Locate the cell with the specified text and output its [x, y] center coordinate. 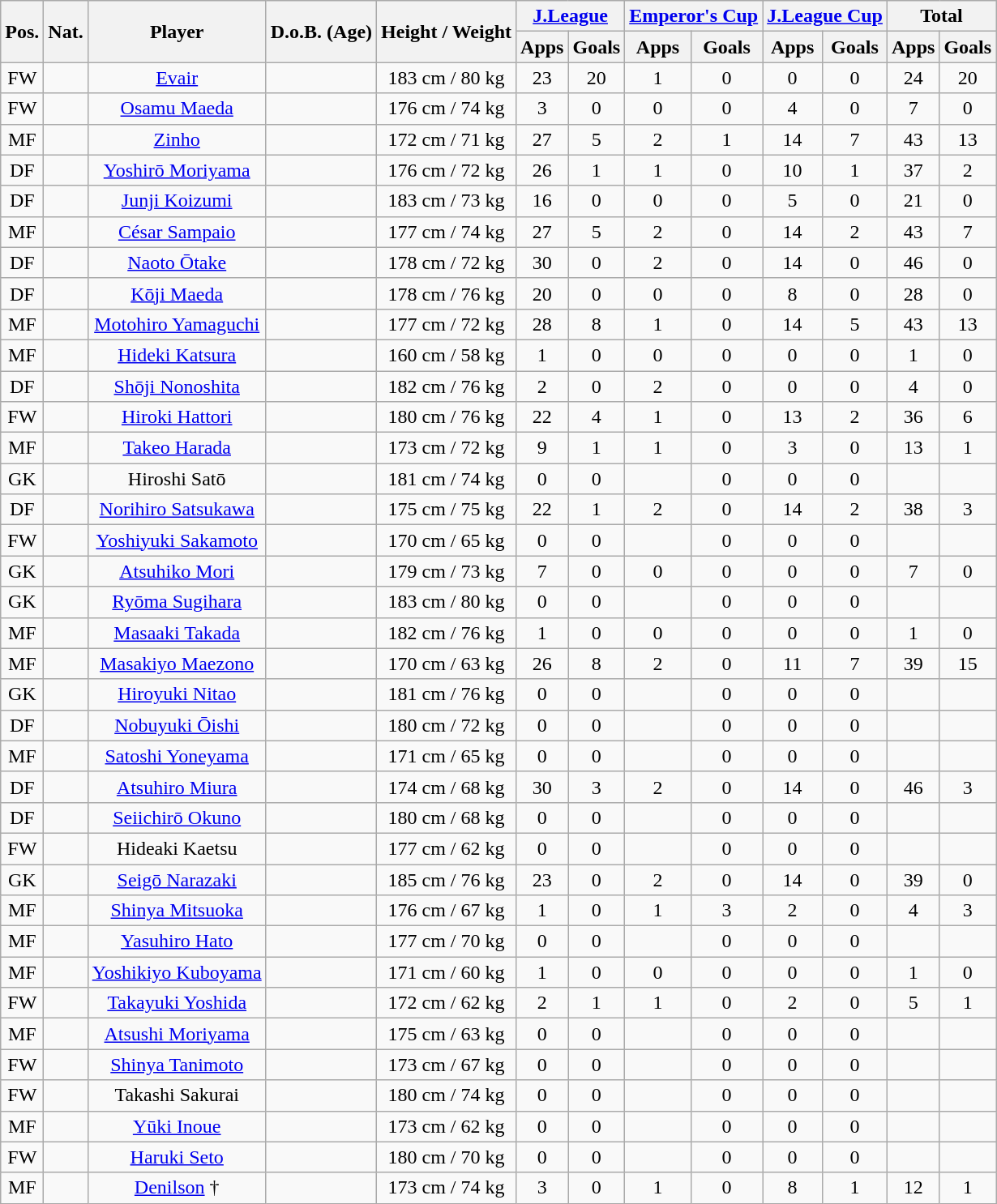
180 cm / 68 kg [447, 818]
Yasuhiro Hato [177, 941]
181 cm / 74 kg [447, 479]
Naoto Ōtake [177, 263]
185 cm / 76 kg [447, 879]
177 cm / 62 kg [447, 848]
21 [913, 201]
177 cm / 70 kg [447, 941]
178 cm / 72 kg [447, 263]
J.League Cup [825, 16]
177 cm / 74 kg [447, 232]
176 cm / 67 kg [447, 911]
171 cm / 60 kg [447, 972]
Hiroki Hattori [177, 417]
Seiichirō Okuno [177, 818]
Atsuhiko Mori [177, 571]
Shinya Tanimoto [177, 1065]
J.League [571, 16]
Total [941, 16]
181 cm / 76 kg [447, 694]
173 cm / 72 kg [447, 448]
Satoshi Yoneyama [177, 756]
Pos. [23, 32]
Hiroshi Satō [177, 479]
Hideaki Kaetsu [177, 848]
9 [542, 448]
Shinya Mitsuoka [177, 911]
178 cm / 76 kg [447, 293]
15 [968, 664]
Masakiyo Maezono [177, 664]
Norihiro Satsukawa [177, 510]
16 [542, 201]
180 cm / 70 kg [447, 1157]
Seigō Narazaki [177, 879]
176 cm / 72 kg [447, 170]
173 cm / 62 kg [447, 1126]
10 [793, 170]
Motohiro Yamaguchi [177, 324]
Player [177, 32]
175 cm / 75 kg [447, 510]
173 cm / 74 kg [447, 1188]
Atsuhiro Miura [177, 787]
Takayuki Yoshida [177, 1003]
183 cm / 73 kg [447, 201]
6 [968, 417]
36 [913, 417]
D.o.B. (Age) [321, 32]
Takashi Sakurai [177, 1095]
172 cm / 71 kg [447, 139]
Yoshirō Moriyama [177, 170]
177 cm / 72 kg [447, 324]
176 cm / 74 kg [447, 109]
160 cm / 58 kg [447, 355]
171 cm / 65 kg [447, 756]
Evair [177, 78]
Emperor's Cup [694, 16]
Zinho [177, 139]
180 cm / 76 kg [447, 417]
179 cm / 73 kg [447, 571]
Masaaki Takada [177, 633]
César Sampaio [177, 232]
Takeo Harada [177, 448]
175 cm / 63 kg [447, 1034]
180 cm / 72 kg [447, 725]
Denilson † [177, 1188]
Shōji Nonoshita [177, 386]
173 cm / 67 kg [447, 1065]
Nat. [66, 32]
12 [913, 1188]
Atsushi Moriyama [177, 1034]
Kōji Maeda [177, 293]
172 cm / 62 kg [447, 1003]
Ryōma Sugihara [177, 602]
Junji Koizumi [177, 201]
Nobuyuki Ōishi [177, 725]
37 [913, 170]
Hiroyuki Nitao [177, 694]
170 cm / 65 kg [447, 540]
180 cm / 74 kg [447, 1095]
Haruki Seto [177, 1157]
174 cm / 68 kg [447, 787]
170 cm / 63 kg [447, 664]
Osamu Maeda [177, 109]
Hideki Katsura [177, 355]
Yūki Inoue [177, 1126]
38 [913, 510]
11 [793, 664]
24 [913, 78]
Height / Weight [447, 32]
Yoshikiyo Kuboyama [177, 972]
Yoshiyuki Sakamoto [177, 540]
